Scan for the cell matching the given text and deliver its (x, y) coordinate at center. 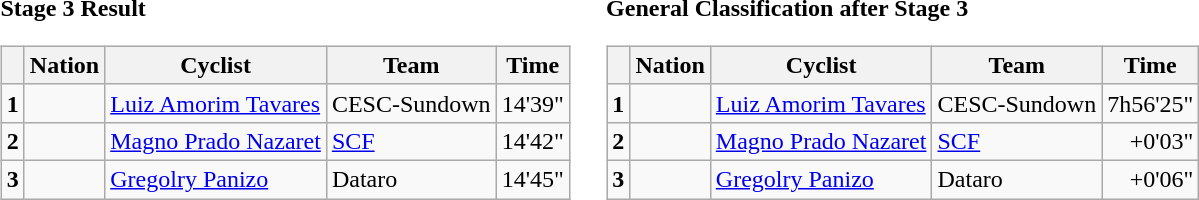
+0'06" (1150, 179)
14'45" (532, 179)
+0'03" (1150, 141)
14'39" (532, 103)
7h56'25" (1150, 103)
14'42" (532, 141)
